Provide the (x, y) coordinate of the cell's center where the given text is located.  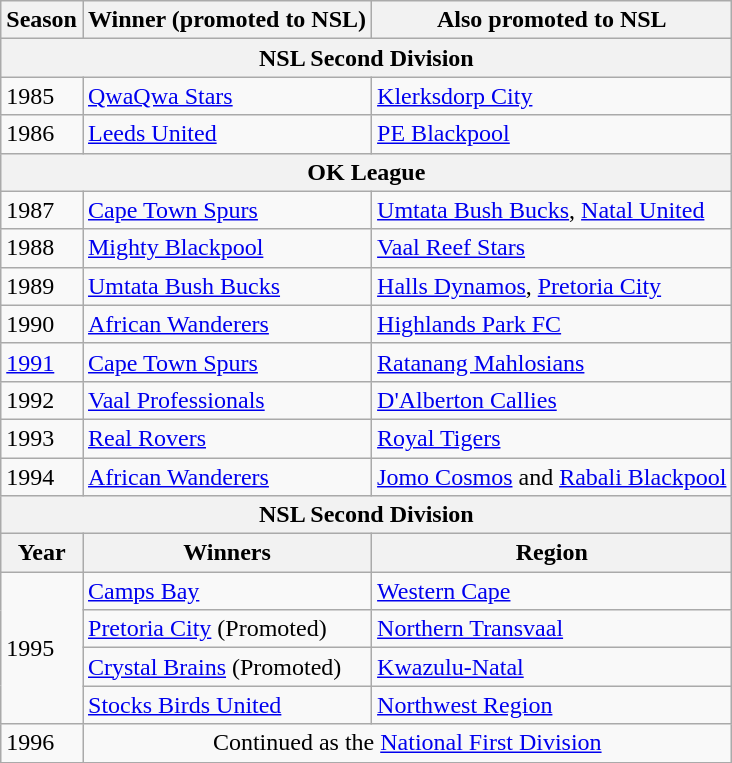
1994 (42, 477)
Halls Dynamos, Pretoria City (552, 286)
Northern Transvaal (552, 629)
Vaal Professionals (226, 400)
1996 (42, 743)
Also promoted to NSL (552, 20)
Stocks Birds United (226, 705)
1995 (42, 648)
Leeds United (226, 134)
1987 (42, 210)
Winners (226, 553)
OK League (366, 172)
1985 (42, 96)
Real Rovers (226, 438)
QwaQwa Stars (226, 96)
Klerksdorp City (552, 96)
Kwazulu-Natal (552, 667)
1986 (42, 134)
1991 (42, 362)
Season (42, 20)
Ratanang Mahlosians (552, 362)
Mighty Blackpool (226, 248)
Camps Bay (226, 591)
Umtata Bush Bucks, Natal United (552, 210)
Western Cape (552, 591)
Vaal Reef Stars (552, 248)
PE Blackpool (552, 134)
Royal Tigers (552, 438)
Northwest Region (552, 705)
Winner (promoted to NSL) (226, 20)
1990 (42, 324)
Continued as the National First Division (406, 743)
Crystal Brains (Promoted) (226, 667)
Year (42, 553)
1992 (42, 400)
1993 (42, 438)
Jomo Cosmos and Rabali Blackpool (552, 477)
D'Alberton Callies (552, 400)
1988 (42, 248)
Region (552, 553)
Umtata Bush Bucks (226, 286)
Pretoria City (Promoted) (226, 629)
1989 (42, 286)
Highlands Park FC (552, 324)
